Locate the cell with the specified text and output its (X, Y) center coordinate. 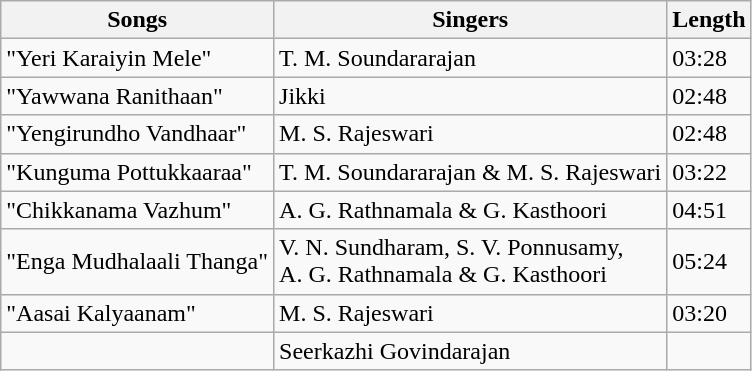
T. M. Soundararajan & M. S. Rajeswari (470, 172)
V. N. Sundharam, S. V. Ponnusamy,A. G. Rathnamala & G. Kasthoori (470, 262)
Length (709, 20)
Songs (138, 20)
"Aasai Kalyaanam" (138, 313)
"Enga Mudhalaali Thanga" (138, 262)
03:20 (709, 313)
Jikki (470, 96)
03:22 (709, 172)
05:24 (709, 262)
"Chikkanama Vazhum" (138, 210)
"Yeri Karaiyin Mele" (138, 58)
Singers (470, 20)
Seerkazhi Govindarajan (470, 351)
"Yawwana Ranithaan" (138, 96)
A. G. Rathnamala & G. Kasthoori (470, 210)
T. M. Soundararajan (470, 58)
04:51 (709, 210)
03:28 (709, 58)
"Kunguma Pottukkaaraa" (138, 172)
"Yengirundho Vandhaar" (138, 134)
